From the cell containing the given text, extract its center point as (X, Y) coordinate. 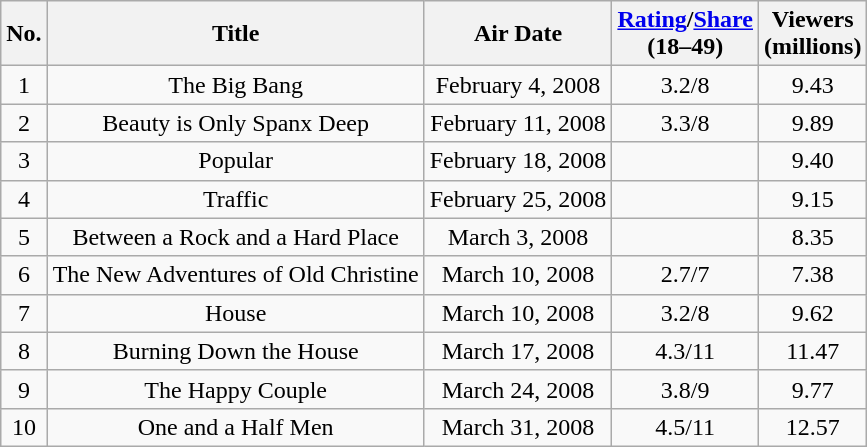
9.89 (813, 123)
9.40 (813, 161)
2 (24, 123)
4 (24, 199)
Viewers(millions) (813, 34)
Title (236, 34)
Traffic (236, 199)
February 11, 2008 (518, 123)
11.47 (813, 351)
The Big Bang (236, 85)
Rating/Share(18–49) (686, 34)
7.38 (813, 275)
February 4, 2008 (518, 85)
9.62 (813, 313)
4.5/11 (686, 427)
5 (24, 237)
6 (24, 275)
8 (24, 351)
March 3, 2008 (518, 237)
House (236, 313)
Air Date (518, 34)
One and a Half Men (236, 427)
8.35 (813, 237)
1 (24, 85)
9.77 (813, 389)
No. (24, 34)
The Happy Couple (236, 389)
3.8/9 (686, 389)
March 24, 2008 (518, 389)
Popular (236, 161)
Burning Down the House (236, 351)
March 17, 2008 (518, 351)
3 (24, 161)
February 18, 2008 (518, 161)
February 25, 2008 (518, 199)
7 (24, 313)
4.3/11 (686, 351)
9.15 (813, 199)
3.3/8 (686, 123)
10 (24, 427)
March 31, 2008 (518, 427)
Beauty is Only Spanx Deep (236, 123)
The New Adventures of Old Christine (236, 275)
9 (24, 389)
12.57 (813, 427)
Between a Rock and a Hard Place (236, 237)
2.7/7 (686, 275)
9.43 (813, 85)
